Provide the [X, Y] coordinate of the cell's center where the given text is located.  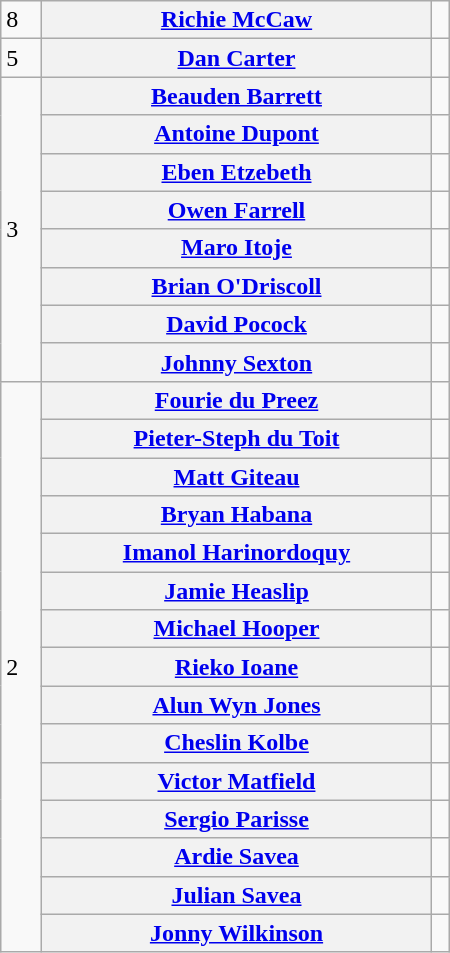
Dan Carter [236, 58]
Michael Hooper [236, 629]
Brian O'Driscoll [236, 286]
Richie McCaw [236, 20]
Jonny Wilkinson [236, 933]
Julian Savea [236, 895]
Pieter-Steph du Toit [236, 438]
Maro Itoje [236, 248]
Beauden Barrett [236, 96]
Sergio Parisse [236, 819]
8 [22, 20]
Bryan Habana [236, 515]
Victor Matfield [236, 781]
5 [22, 58]
Antoine Dupont [236, 134]
Imanol Harinordoquy [236, 553]
Johnny Sexton [236, 362]
Jamie Heaslip [236, 591]
Cheslin Kolbe [236, 743]
3 [22, 229]
Alun Wyn Jones [236, 705]
Owen Farrell [236, 210]
David Pocock [236, 324]
2 [22, 666]
Matt Giteau [236, 477]
Fourie du Preez [236, 400]
Rieko Ioane [236, 667]
Ardie Savea [236, 857]
Eben Etzebeth [236, 172]
